Return (x, y) of the center of cell containing provided text 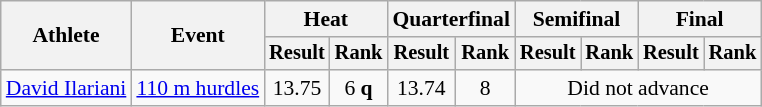
David Ilariani (66, 88)
Quarterfinal (451, 19)
110 m hurdles (198, 88)
6 q (359, 88)
Athlete (66, 36)
Heat (326, 19)
Event (198, 36)
Semifinal (576, 19)
8 (485, 88)
13.74 (421, 88)
Did not advance (638, 88)
Final (700, 19)
13.75 (297, 88)
